Determine the [x, y] coordinate at the center of the cell enclosing the given text.  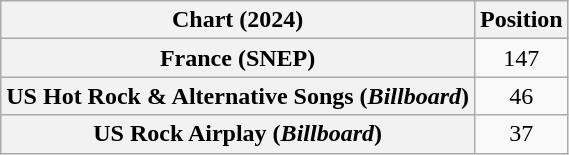
Position [521, 20]
US Hot Rock & Alternative Songs (Billboard) [238, 96]
Chart (2024) [238, 20]
37 [521, 134]
147 [521, 58]
France (SNEP) [238, 58]
46 [521, 96]
US Rock Airplay (Billboard) [238, 134]
